Find where the given text appears and provide that cell's center as (x, y) coordinate. 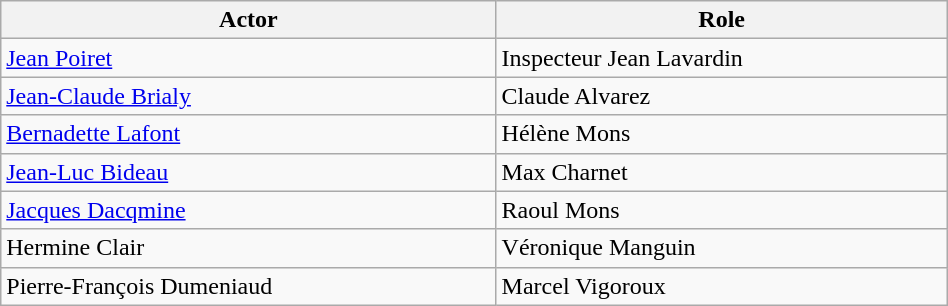
Bernadette Lafont (248, 134)
Hélène Mons (722, 134)
Jacques Dacqmine (248, 210)
Claude Alvarez (722, 96)
Marcel Vigoroux (722, 286)
Jean-Claude Brialy (248, 96)
Jean-Luc Bideau (248, 172)
Raoul Mons (722, 210)
Hermine Clair (248, 248)
Inspecteur Jean Lavardin (722, 58)
Actor (248, 20)
Véronique Manguin (722, 248)
Pierre-François Dumeniaud (248, 286)
Jean Poiret (248, 58)
Max Charnet (722, 172)
Role (722, 20)
